Detect which cell encompasses the target text, then output its [X, Y] center coordinate. 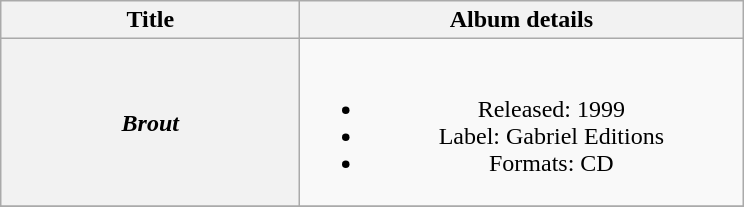
Released: 1999Label: Gabriel EditionsFormats: CD [522, 122]
Brout [150, 122]
Title [150, 20]
Album details [522, 20]
